From the cell containing the given text, extract its center point as [x, y] coordinate. 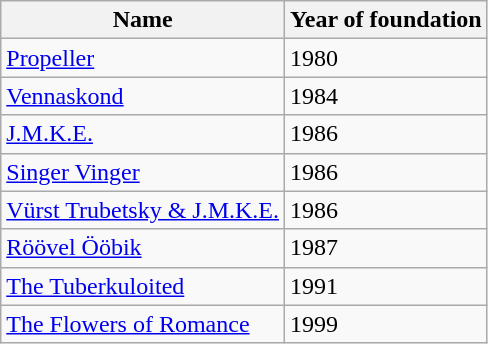
Name [143, 20]
1984 [386, 96]
Röövel Ööbik [143, 248]
The Tuberkuloited [143, 286]
The Flowers of Romance [143, 324]
Vennaskond [143, 96]
Singer Vinger [143, 172]
Vürst Trubetsky & J.M.K.E. [143, 210]
Year of foundation [386, 20]
1999 [386, 324]
1987 [386, 248]
1980 [386, 58]
J.M.K.E. [143, 134]
Propeller [143, 58]
1991 [386, 286]
